Pinpoint the cell where the given text exists, returning its [x, y] midpoint coordinate. 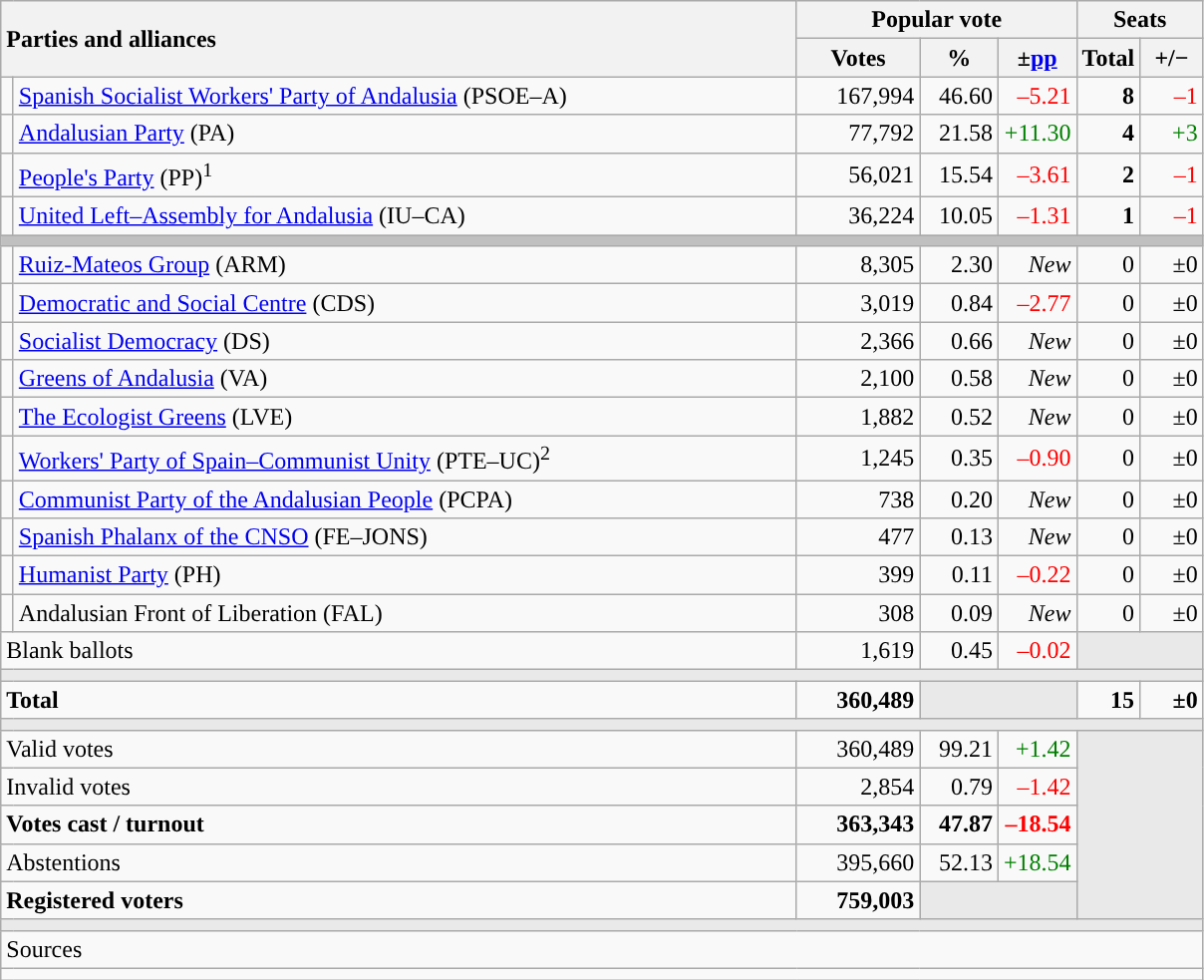
Socialist Democracy (DS) [405, 341]
3,019 [858, 303]
Seats [1140, 20]
+/− [1172, 58]
Parties and alliances [399, 39]
8,305 [858, 265]
56,021 [858, 175]
395,660 [858, 862]
0.11 [959, 575]
738 [858, 499]
1,619 [858, 651]
People's Party (PP)1 [405, 175]
77,792 [858, 134]
Sources [602, 949]
1,882 [858, 417]
0.09 [959, 613]
Votes [858, 58]
+11.30 [1037, 134]
Andalusian Party (PA) [405, 134]
10.05 [959, 216]
308 [858, 613]
21.58 [959, 134]
+18.54 [1037, 862]
15 [1108, 700]
0.79 [959, 787]
0.20 [959, 499]
0.58 [959, 379]
47.87 [959, 824]
2.30 [959, 265]
363,343 [858, 824]
Blank ballots [399, 651]
759,003 [858, 900]
±pp [1037, 58]
2,854 [858, 787]
–18.54 [1037, 824]
Andalusian Front of Liberation (FAL) [405, 613]
167,994 [858, 96]
Ruiz-Mateos Group (ARM) [405, 265]
+3 [1172, 134]
2,366 [858, 341]
Invalid votes [399, 787]
Democratic and Social Centre (CDS) [405, 303]
4 [1108, 134]
0.13 [959, 537]
0.84 [959, 303]
0.66 [959, 341]
0.52 [959, 417]
1 [1108, 216]
United Left–Assembly for Andalusia (IU–CA) [405, 216]
Spanish Phalanx of the CNSO (FE–JONS) [405, 537]
2 [1108, 175]
Registered voters [399, 900]
–0.90 [1037, 459]
46.60 [959, 96]
99.21 [959, 749]
Popular vote [937, 20]
–0.02 [1037, 651]
–3.61 [1037, 175]
52.13 [959, 862]
Greens of Andalusia (VA) [405, 379]
0.35 [959, 459]
–2.77 [1037, 303]
–0.22 [1037, 575]
399 [858, 575]
36,224 [858, 216]
Votes cast / turnout [399, 824]
15.54 [959, 175]
+1.42 [1037, 749]
–1.31 [1037, 216]
–1.42 [1037, 787]
The Ecologist Greens (LVE) [405, 417]
Workers' Party of Spain–Communist Unity (PTE–UC)2 [405, 459]
0.45 [959, 651]
–5.21 [1037, 96]
Spanish Socialist Workers' Party of Andalusia (PSOE–A) [405, 96]
8 [1108, 96]
477 [858, 537]
Abstentions [399, 862]
Valid votes [399, 749]
2,100 [858, 379]
1,245 [858, 459]
Communist Party of the Andalusian People (PCPA) [405, 499]
Humanist Party (PH) [405, 575]
% [959, 58]
